Pinpoint the cell where the given text exists, returning its [X, Y] midpoint coordinate. 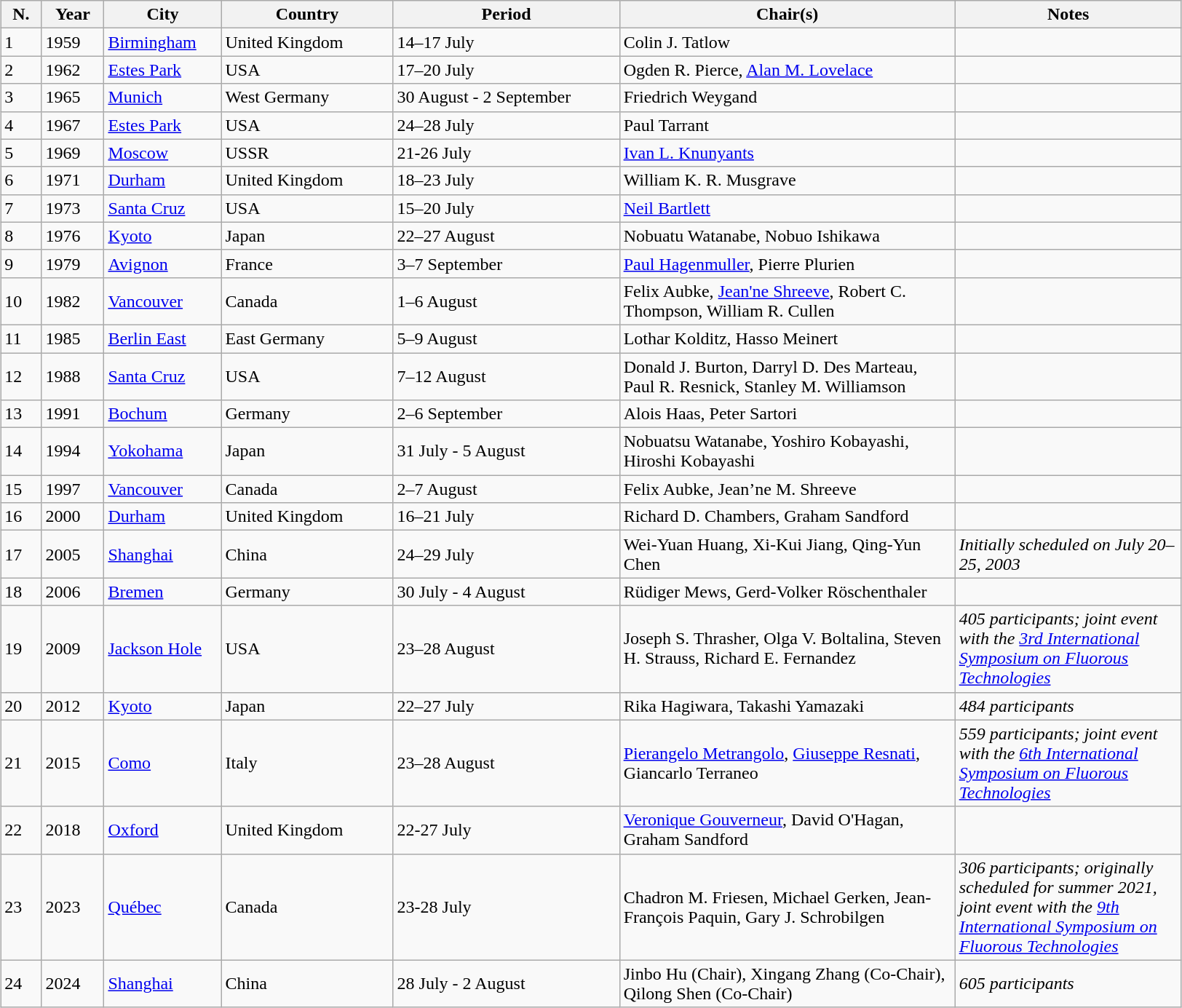
14–17 July [507, 42]
1967 [73, 125]
5 [21, 153]
2–7 August [507, 489]
605 participants [1068, 984]
Felix Aubke, Jean’ne M. Shreeve [788, 489]
Jackson Hole [163, 649]
Paul Hagenmuller, Pierre Plurien [788, 263]
1997 [73, 489]
1959 [73, 42]
Initially scheduled on July 20–25, 2003 [1068, 555]
23 [21, 907]
17–20 July [507, 70]
18–23 July [507, 180]
2012 [73, 706]
2 [21, 70]
Paul Tarrant [788, 125]
1–6 August [507, 301]
West Germany [307, 98]
22-27 July [507, 830]
1976 [73, 236]
1979 [73, 263]
Jinbo Hu (Chair), Xingang Zhang (Co-Chair), Qilong Shen (Co-Chair) [788, 984]
Munich [163, 98]
14 [21, 451]
6 [21, 180]
Ivan L. Knunyants [788, 153]
22–27 August [507, 236]
Ogden R. Pierce, Alan M. Lovelace [788, 70]
Richard D. Chambers, Graham Sandford [788, 517]
Chadron M. Friesen, Michael Gerken, Jean-François Paquin, Gary J. Schrobilgen [788, 907]
405 participants; joint event with the 3rd International Symposium on Fluorous Technologies [1068, 649]
21-26 July [507, 153]
24–28 July [507, 125]
9 [21, 263]
Nobuatu Watanabe, Nobuo Ishikawa [788, 236]
Chair(s) [788, 15]
12 [21, 376]
Year [73, 15]
2009 [73, 649]
Neil Bartlett [788, 208]
1985 [73, 338]
William K. R. Musgrave [788, 180]
1982 [73, 301]
7 [21, 208]
1 [21, 42]
Oxford [163, 830]
20 [21, 706]
13 [21, 414]
1971 [73, 180]
Lothar Kolditz, Hasso Meinert [788, 338]
306 participants; originally scheduled for summer 2021, joint event with the 9th International Symposium on Fluorous Technologies [1068, 907]
Rüdiger Mews, Gerd-Volker Röschenthaler [788, 592]
7–12 August [507, 376]
Bremen [163, 592]
Rika Hagiwara, Takashi Yamazaki [788, 706]
2024 [73, 984]
31 July - 5 August [507, 451]
Wei-Yuan Huang, Xi-Kui Jiang, Qing-Yun Chen [788, 555]
Pierangelo Metrangolo, Giuseppe Resnati, Giancarlo Terraneo [788, 763]
10 [21, 301]
Avignon [163, 263]
18 [21, 592]
17 [21, 555]
1994 [73, 451]
11 [21, 338]
15–20 July [507, 208]
22–27 July [507, 706]
East Germany [307, 338]
21 [21, 763]
Notes [1068, 15]
City [163, 15]
16–21 July [507, 517]
2–6 September [507, 414]
2006 [73, 592]
France [307, 263]
2015 [73, 763]
30 July - 4 August [507, 592]
24 [21, 984]
16 [21, 517]
484 participants [1068, 706]
28 July - 2 August [507, 984]
2018 [73, 830]
Yokohama [163, 451]
Colin J. Tatlow [788, 42]
559 participants; joint event with the 6th International Symposium on Fluorous Technologies [1068, 763]
N. [21, 15]
5–9 August [507, 338]
3–7 September [507, 263]
1962 [73, 70]
Felix Aubke, Jean'ne Shreeve, Robert C. Thompson, William R. Cullen [788, 301]
Moscow [163, 153]
Friedrich Weygand [788, 98]
Birmingham [163, 42]
8 [21, 236]
Country [307, 15]
Bochum [163, 414]
Québec [163, 907]
1988 [73, 376]
Berlin East [163, 338]
22 [21, 830]
24–29 July [507, 555]
2023 [73, 907]
2000 [73, 517]
30 August - 2 September [507, 98]
Period [507, 15]
Nobuatsu Watanabe, Yoshiro Kobayashi, Hiroshi Kobayashi [788, 451]
1965 [73, 98]
1969 [73, 153]
19 [21, 649]
Alois Haas, Peter Sartori [788, 414]
Veronique Gouverneur, David O'Hagan, Graham Sandford [788, 830]
15 [21, 489]
Italy [307, 763]
Donald J. Burton, Darryl D. Des Marteau, Paul R. Resnick, Stanley M. Williamson [788, 376]
1991 [73, 414]
USSR [307, 153]
1973 [73, 208]
Joseph S. Thrasher, Olga V. Boltalina, Steven H. Strauss, Richard E. Fernandez [788, 649]
4 [21, 125]
3 [21, 98]
23-28 July [507, 907]
Como [163, 763]
2005 [73, 555]
